For the text-containing cell, return its midpoint in [x, y] coordinate format. 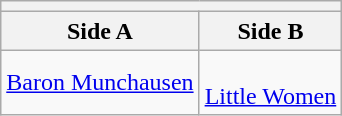
Little Women [270, 82]
Side B [270, 31]
Baron Munchausen [100, 82]
Side A [100, 31]
